From the cell containing the given text, extract its center point as (x, y) coordinate. 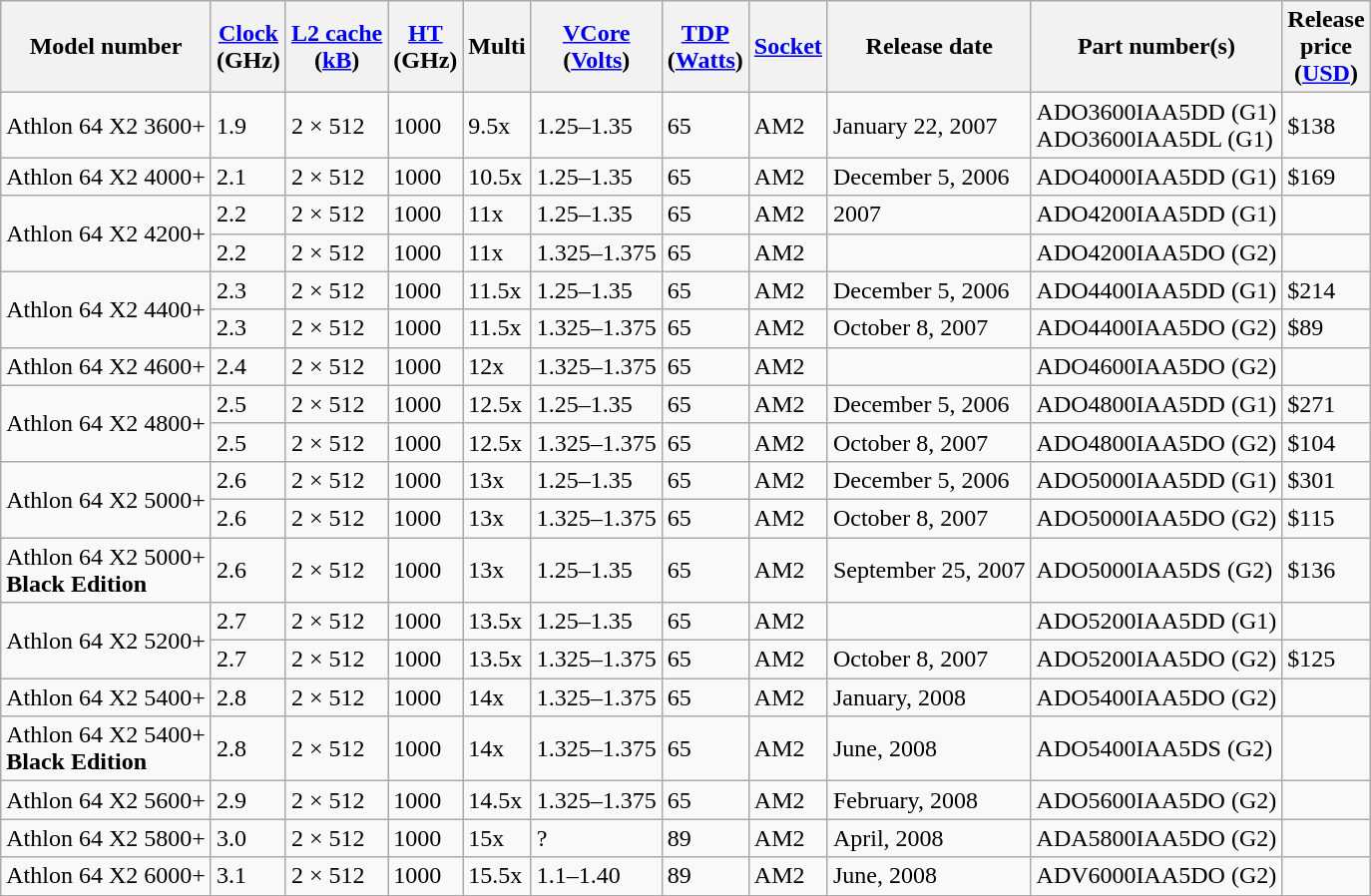
ADO5000IAA5DD (G1) (1156, 480)
Model number (106, 47)
ADO4200IAA5DD (G1) (1156, 215)
Athlon 64 X2 4200+ (106, 233)
Release date (929, 47)
Part number(s) (1156, 47)
Athlon 64 X2 5200+ (106, 641)
January, 2008 (929, 697)
$169 (1326, 177)
April, 2008 (929, 838)
Athlon 64 X2 6000+ (106, 876)
Athlon 64 X2 4400+ (106, 309)
ADO5200IAA5DD (G1) (1156, 622)
ADA5800IAA5DO (G2) (1156, 838)
ADO5000IAA5DS (G2) (1156, 569)
? (597, 838)
ADO4800IAA5DD (G1) (1156, 404)
Athlon 64 X2 5000+Black Edition (106, 569)
January 22, 2007 (929, 126)
ADO5400IAA5DS (G2) (1156, 748)
10.5x (497, 177)
Clock(GHz) (247, 47)
$138 (1326, 126)
ADO4200IAA5DO (G2) (1156, 252)
VCore(Volts) (597, 47)
September 25, 2007 (929, 569)
Athlon 64 X2 5600+ (106, 800)
2.9 (247, 800)
ADO5600IAA5DO (G2) (1156, 800)
3.0 (247, 838)
Athlon 64 X2 4600+ (106, 366)
3.1 (247, 876)
$271 (1326, 404)
1.1–1.40 (597, 876)
$115 (1326, 518)
ADO4800IAA5DO (G2) (1156, 442)
HT(GHz) (425, 47)
Multi (497, 47)
Athlon 64 X2 4800+ (106, 423)
$89 (1326, 328)
ADO4400IAA5DD (G1) (1156, 290)
ADO5400IAA5DO (G2) (1156, 697)
February, 2008 (929, 800)
$136 (1326, 569)
2.4 (247, 366)
Athlon 64 X2 5800+ (106, 838)
2.1 (247, 177)
ADO5000IAA5DO (G2) (1156, 518)
Athlon 64 X2 5000+ (106, 499)
Socket (788, 47)
9.5x (497, 126)
1.9 (247, 126)
ADV6000IAA5DO (G2) (1156, 876)
Athlon 64 X2 5400+Black Edition (106, 748)
15.5x (497, 876)
Releaseprice(USD) (1326, 47)
2007 (929, 215)
ADO4000IAA5DD (G1) (1156, 177)
Athlon 64 X2 4000+ (106, 177)
ADO4600IAA5DO (G2) (1156, 366)
12x (497, 366)
$301 (1326, 480)
14.5x (497, 800)
$214 (1326, 290)
ADO4400IAA5DO (G2) (1156, 328)
15x (497, 838)
Athlon 64 X2 5400+ (106, 697)
ADO5200IAA5DO (G2) (1156, 660)
TDP(Watts) (704, 47)
ADO3600IAA5DD (G1)ADO3600IAA5DL (G1) (1156, 126)
$125 (1326, 660)
L2 cache(kB) (336, 47)
$104 (1326, 442)
Athlon 64 X2 3600+ (106, 126)
